Find where the given text appears and provide that cell's center as (x, y) coordinate. 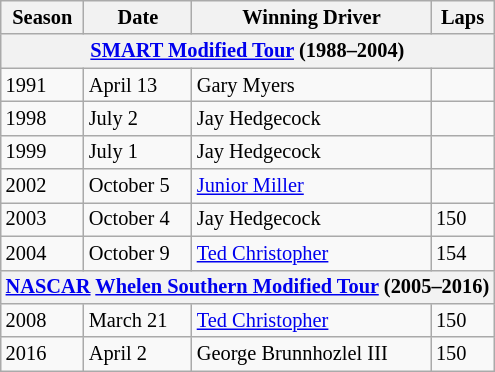
Date (138, 17)
154 (462, 253)
Laps (462, 17)
2004 (42, 253)
April 13 (138, 85)
Season (42, 17)
2016 (42, 354)
Junior Miller (312, 186)
July 1 (138, 152)
October 5 (138, 186)
Winning Driver (312, 17)
1998 (42, 118)
October 9 (138, 253)
2008 (42, 320)
SMART Modified Tour (1988–2004) (248, 51)
2002 (42, 186)
1999 (42, 152)
April 2 (138, 354)
March 21 (138, 320)
NASCAR Whelen Southern Modified Tour (2005–2016) (248, 287)
George Brunnhozlel III (312, 354)
October 4 (138, 219)
July 2 (138, 118)
1991 (42, 85)
Gary Myers (312, 85)
2003 (42, 219)
